Locate the cell with the specified text and output its (x, y) center coordinate. 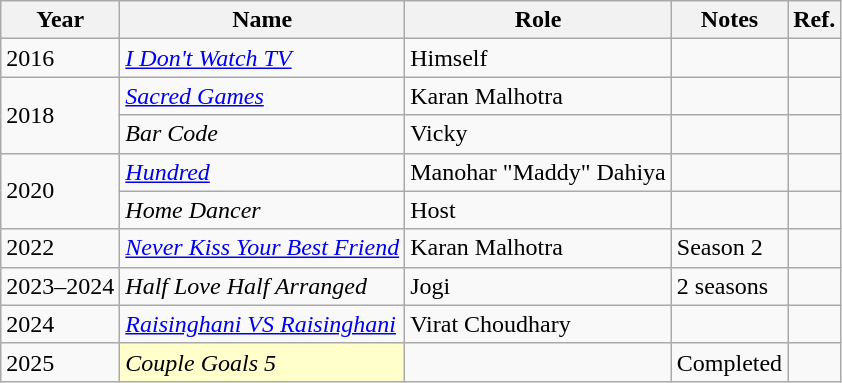
2022 (60, 248)
Himself (538, 58)
Ref. (814, 20)
Completed (729, 362)
2016 (60, 58)
Role (538, 20)
Jogi (538, 286)
Couple Goals 5 (262, 362)
Hundred (262, 172)
Sacred Games (262, 96)
I Don't Watch TV (262, 58)
Year (60, 20)
2020 (60, 191)
Never Kiss Your Best Friend (262, 248)
Virat Choudhary (538, 324)
Home Dancer (262, 210)
Manohar "Maddy" Dahiya (538, 172)
2023–2024 (60, 286)
2 seasons (729, 286)
Bar Code (262, 134)
Half Love Half Arranged (262, 286)
2025 (60, 362)
Host (538, 210)
Season 2 (729, 248)
Notes (729, 20)
2024 (60, 324)
Name (262, 20)
2018 (60, 115)
Vicky (538, 134)
Raisinghani VS Raisinghani (262, 324)
